Determine the [x, y] coordinate at the center of the cell enclosing the given text.  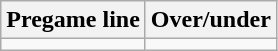
Pregame line [74, 20]
Over/under [210, 20]
